Provide the (X, Y) coordinate of the cell's center where the given text is located.  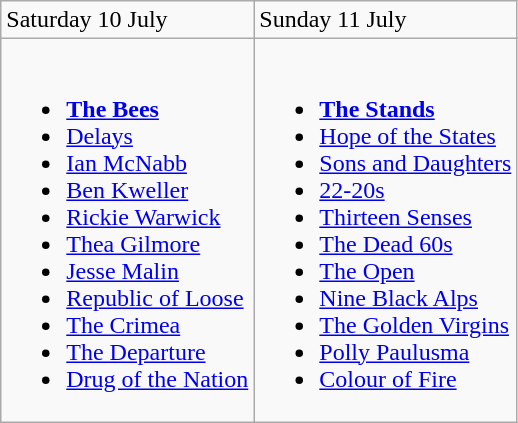
Saturday 10 July (128, 20)
The StandsHope of the StatesSons and Daughters22-20sThirteen SensesThe Dead 60sThe OpenNine Black AlpsThe Golden VirginsPolly PaulusmaColour of Fire (386, 230)
Sunday 11 July (386, 20)
The BeesDelaysIan McNabbBen KwellerRickie WarwickThea GilmoreJesse MalinRepublic of LooseThe CrimeaThe DepartureDrug of the Nation (128, 230)
